Return (x, y) of the center of cell containing provided text 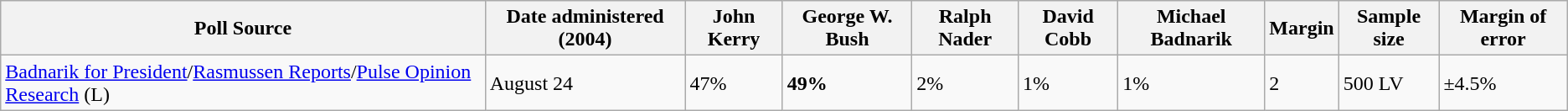
49% (847, 82)
47% (734, 82)
Sample size (1389, 29)
David Cobb (1069, 29)
John Kerry (734, 29)
2% (965, 82)
2 (1302, 82)
George W. Bush (847, 29)
Michael Badnarik (1191, 29)
Date administered (2004) (585, 29)
Margin (1302, 29)
Badnarik for President/Rasmussen Reports/Pulse Opinion Research (L) (243, 82)
Margin of error (1503, 29)
Poll Source (243, 29)
500 LV (1389, 82)
±4.5% (1503, 82)
August 24 (585, 82)
Ralph Nader (965, 29)
